Scan for the cell matching the given text and deliver its [x, y] coordinate at center. 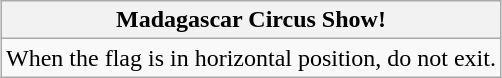
Madagascar Circus Show! [250, 20]
When the flag is in horizontal position, do not exit. [250, 58]
